Locate the cell with the specified text and output its (X, Y) center coordinate. 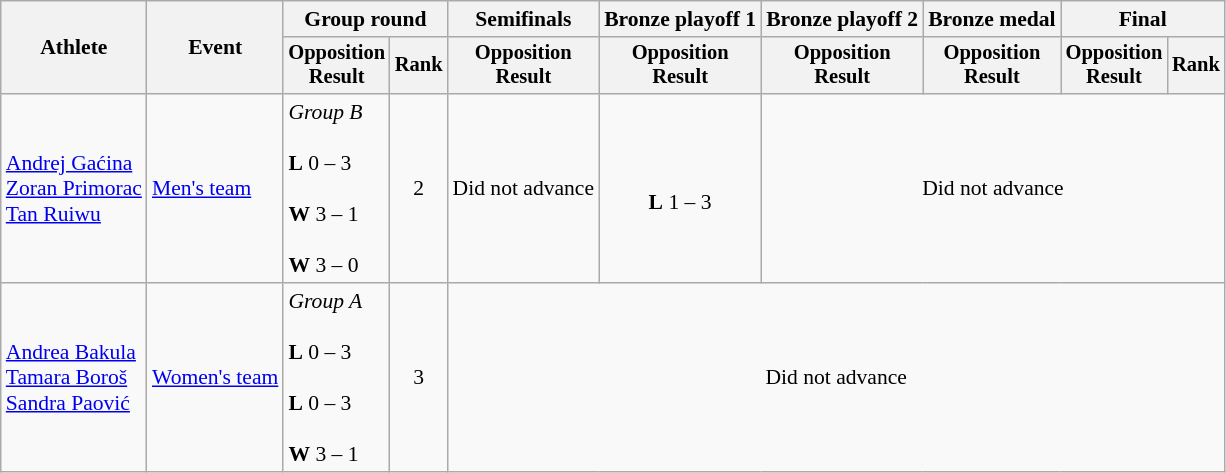
Bronze medal (992, 19)
Andrej GaćinaZoran PrimoracTan Ruiwu (74, 188)
Event (215, 48)
Final (1143, 19)
Group round (365, 19)
Bronze playoff 1 (680, 19)
Semifinals (524, 19)
Andrea BakulaTamara BorošSandra Paović (74, 378)
Women's team (215, 378)
Group AL 0 – 3L 0 – 3W 3 – 1 (336, 378)
Athlete (74, 48)
2 (419, 188)
Group BL 0 – 3W 3 – 1W 3 – 0 (336, 188)
3 (419, 378)
L 1 – 3 (680, 188)
Men's team (215, 188)
Bronze playoff 2 (842, 19)
